From the cell containing the given text, extract its center point as [X, Y] coordinate. 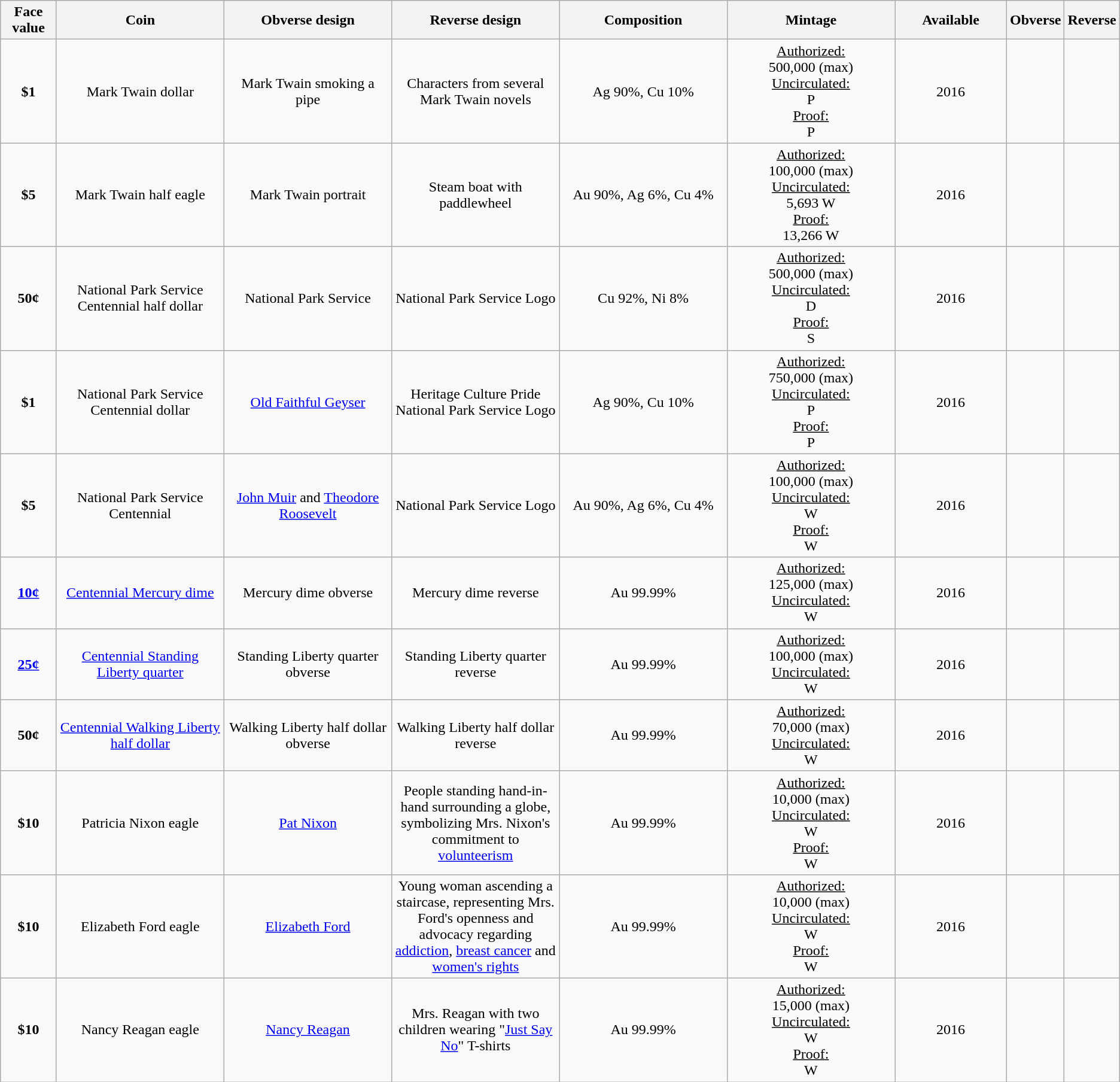
Centennial Standing Liberty quarter [140, 664]
Standing Liberty quarter obverse [308, 664]
People standing hand-in-hand surrounding a globe, symbolizing Mrs. Nixon's commitment to volunteerism [476, 822]
Old Faithful Geyser [308, 402]
Standing Liberty quarter reverse [476, 664]
Cu 92%, Ni 8% [643, 298]
Steam boat with paddlewheel [476, 195]
Nancy Reagan eagle [140, 1029]
John Muir and Theodore Roosevelt [308, 505]
National Park Service [308, 298]
Authorized:500,000 (max)Uncirculated: DProof: S [811, 298]
Mark Twain dollar [140, 91]
Mercury dime obverse [308, 592]
Heritage Culture Pride National Park Service Logo [476, 402]
Face value [29, 20]
Mark Twain portrait [308, 195]
Authorized:15,000 (max)Uncirculated: WProof: W [811, 1029]
Obverse design [308, 20]
Nancy Reagan [308, 1029]
Pat Nixon [308, 822]
Authorized:500,000 (max)Uncirculated: PProof: P [811, 91]
Authorized:70,000 (max)Uncirculated: W [811, 735]
National Park Service Centennial dollar [140, 402]
Centennial Mercury dime [140, 592]
Authorized:750,000 (max)Uncirculated: PProof: P [811, 402]
Available [951, 20]
National Park Service Centennial half dollar [140, 298]
Characters from several Mark Twain novels [476, 91]
Mark Twain smoking a pipe [308, 91]
Elizabeth Ford [308, 926]
Mrs. Reagan with two children wearing "Just Say No" T-shirts [476, 1029]
Reverse [1092, 20]
Young woman ascending a staircase, representing Mrs. Ford's openness and advocacy regarding addiction, breast cancer and women's rights [476, 926]
Walking Liberty half dollar reverse [476, 735]
Mercury dime reverse [476, 592]
Obverse [1036, 20]
Mintage [811, 20]
Authorized:100,000 (max)Uncirculated: W [811, 664]
Authorized:100,000 (max)Uncirculated:5,693 WProof:13,266 W [811, 195]
Coin [140, 20]
Centennial Walking Liberty half dollar [140, 735]
Authorized:100,000 (max)Uncirculated: WProof: W [811, 505]
10¢ [29, 592]
Elizabeth Ford eagle [140, 926]
Walking Liberty half dollar obverse [308, 735]
Mark Twain half eagle [140, 195]
25¢ [29, 664]
Composition [643, 20]
Patricia Nixon eagle [140, 822]
National Park Service Centennial [140, 505]
Reverse design [476, 20]
Authorized:125,000 (max)Uncirculated: W [811, 592]
